From the cell containing the given text, extract its center point as (x, y) coordinate. 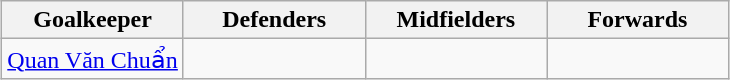
Forwards (638, 20)
Midfielders (456, 20)
Quan Văn Chuẩn (93, 59)
Goalkeeper (93, 20)
Defenders (274, 20)
